Return the [x, y] coordinate for the center point of the cell that contains the specified text.  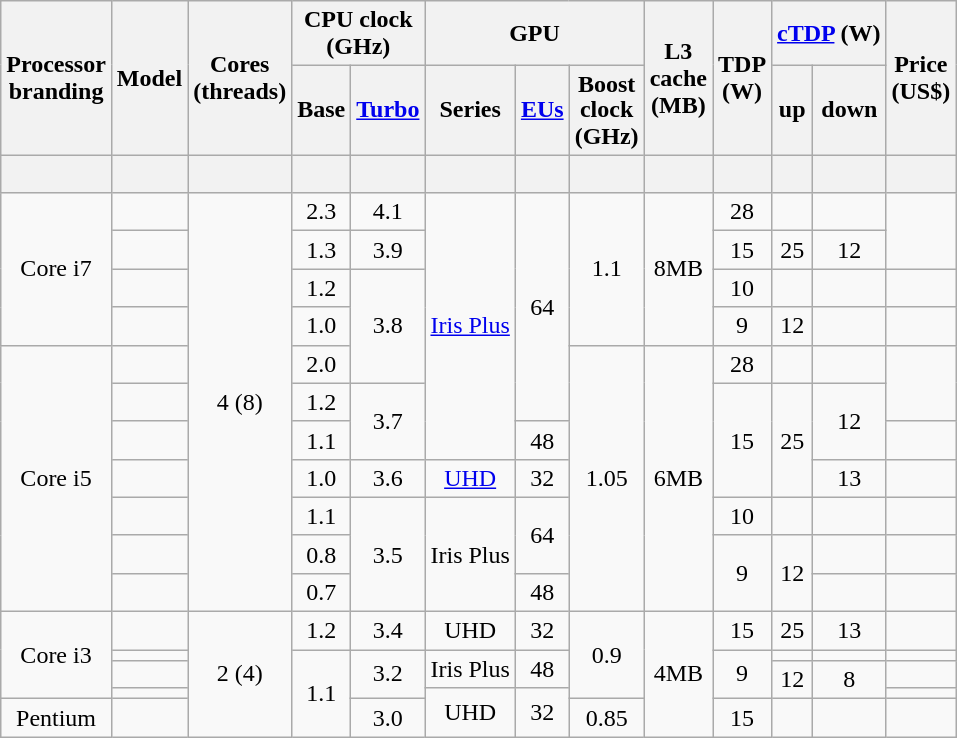
Pentium [56, 718]
4.1 [388, 212]
Base [322, 110]
0.8 [322, 554]
3.8 [388, 326]
1.05 [606, 478]
Processorbranding [56, 78]
6MB [678, 478]
3.9 [388, 250]
Series [470, 110]
Core i5 [56, 478]
4 (8) [240, 402]
GPU [534, 33]
0.85 [606, 718]
Core i7 [56, 269]
1.3 [322, 250]
0.7 [322, 593]
3.2 [388, 674]
CPU clock(GHz) [358, 33]
up [792, 110]
2.0 [322, 364]
Price(US$) [921, 78]
TDP(W) [742, 78]
Cores(threads) [240, 78]
3.4 [388, 631]
2 (4) [240, 674]
3.5 [388, 554]
Turbo [388, 110]
0.9 [606, 656]
8 [850, 680]
Model [149, 78]
2.3 [322, 212]
3.0 [388, 718]
4MB [678, 674]
down [850, 110]
Core i3 [56, 656]
8MB [678, 269]
3.7 [388, 421]
Boostclock(GHz) [606, 110]
EUs [542, 110]
3.6 [388, 478]
L3cache(MB) [678, 78]
cTDP (W) [829, 33]
